Determine the (x, y) coordinate at the center of the cell enclosing the given text.  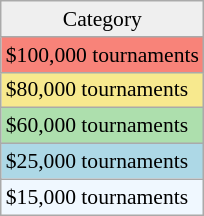
$15,000 tournaments (102, 197)
$80,000 tournaments (102, 90)
$100,000 tournaments (102, 55)
$25,000 tournaments (102, 162)
Category (102, 19)
$60,000 tournaments (102, 126)
